Capture the cell that displays the provided text and extract its [X, Y] central coordinate. 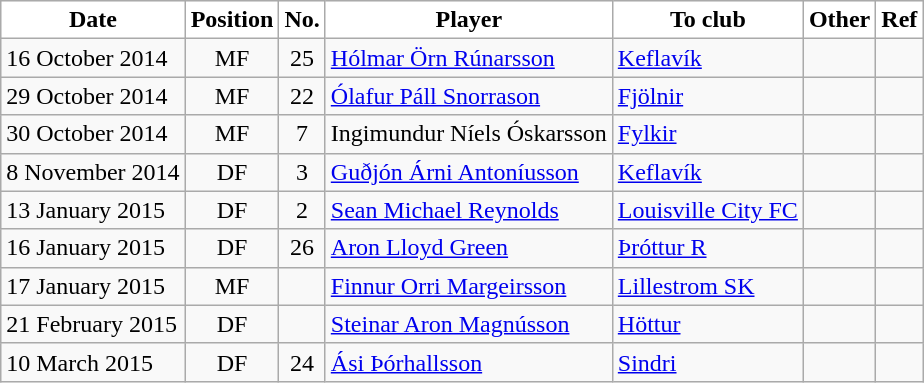
Þróttur R [708, 248]
13 January 2015 [93, 210]
29 October 2014 [93, 96]
Ingimundur Níels Óskarsson [468, 134]
22 [302, 96]
26 [302, 248]
Guðjón Árni Antoníusson [468, 172]
No. [302, 20]
24 [302, 362]
7 [302, 134]
Ólafur Páll Snorrason [468, 96]
10 March 2015 [93, 362]
Lillestrom SK [708, 286]
Aron Lloyd Green [468, 248]
Sindri [708, 362]
Louisville City FC [708, 210]
Sean Michael Reynolds [468, 210]
Fylkir [708, 134]
2 [302, 210]
Finnur Orri Margeirsson [468, 286]
Steinar Aron Magnússon [468, 324]
Ási Þórhallsson [468, 362]
25 [302, 58]
21 February 2015 [93, 324]
Fjölnir [708, 96]
30 October 2014 [93, 134]
Hólmar Örn Rúnarsson [468, 58]
8 November 2014 [93, 172]
Date [93, 20]
Ref [900, 20]
17 January 2015 [93, 286]
To club [708, 20]
3 [302, 172]
16 January 2015 [93, 248]
Höttur [708, 324]
16 October 2014 [93, 58]
Player [468, 20]
Other [839, 20]
Position [232, 20]
